Search for the cell housing the specified text and yield its [x, y] center coordinate. 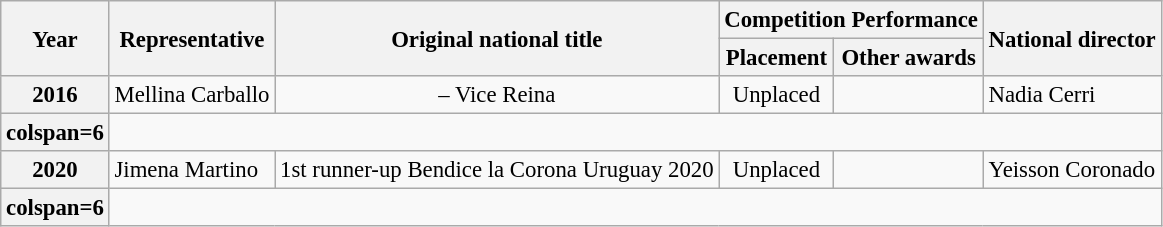
Placement [776, 58]
Nadia Cerri [1072, 95]
Year [55, 38]
2016 [55, 95]
2020 [55, 170]
Mellina Carballo [192, 95]
Jimena Martino [192, 170]
– Vice Reina [497, 95]
Yeisson Coronado [1072, 170]
Competition Performance [851, 20]
National director [1072, 38]
1st runner-up Bendice la Corona Uruguay 2020 [497, 170]
Other awards [908, 58]
Original national title [497, 38]
Representative [192, 38]
